From the cell containing the given text, extract its center point as [x, y] coordinate. 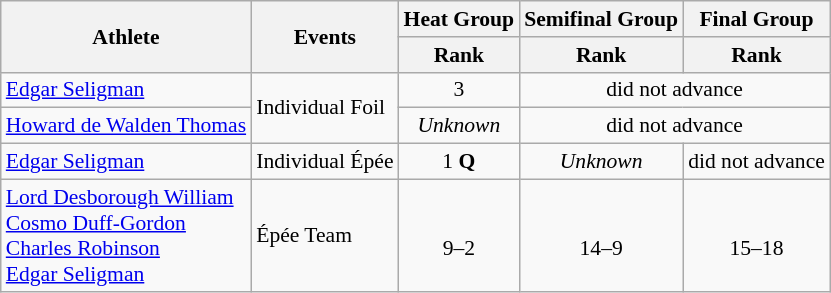
Épée Team [324, 235]
Events [324, 36]
Lord Desborough WilliamCosmo Duff-GordonCharles RobinsonEdgar Seligman [126, 235]
14–9 [601, 235]
Semifinal Group [601, 19]
1 Q [460, 162]
15–18 [756, 235]
Howard de Walden Thomas [126, 126]
Athlete [126, 36]
3 [460, 90]
9–2 [460, 235]
Individual Foil [324, 108]
Individual Épée [324, 162]
Heat Group [460, 19]
Final Group [756, 19]
